Detect which cell encompasses the target text, then output its (x, y) center coordinate. 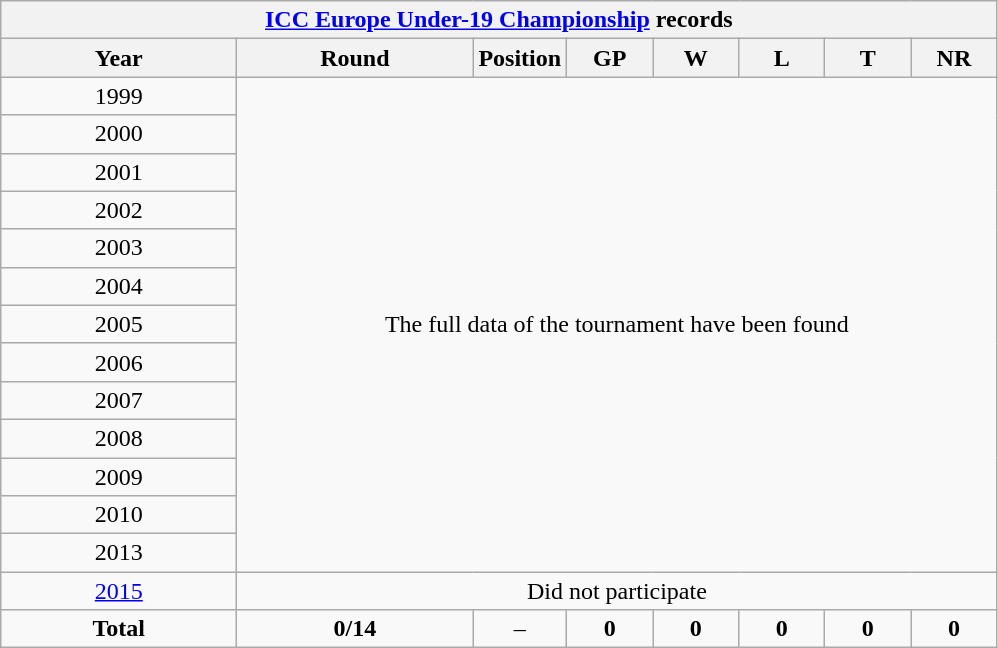
1999 (119, 96)
2000 (119, 134)
2010 (119, 515)
Did not participate (617, 591)
2015 (119, 591)
2001 (119, 172)
The full data of the tournament have been found (617, 324)
Position (520, 58)
NR (954, 58)
W (696, 58)
2008 (119, 438)
2006 (119, 362)
T (868, 58)
Year (119, 58)
2009 (119, 477)
L (782, 58)
GP (610, 58)
Round (355, 58)
2002 (119, 210)
2007 (119, 400)
– (520, 629)
Total (119, 629)
2003 (119, 248)
ICC Europe Under-19 Championship records (499, 20)
2013 (119, 553)
2004 (119, 286)
0/14 (355, 629)
2005 (119, 324)
